Search for the cell housing the specified text and yield its (x, y) center coordinate. 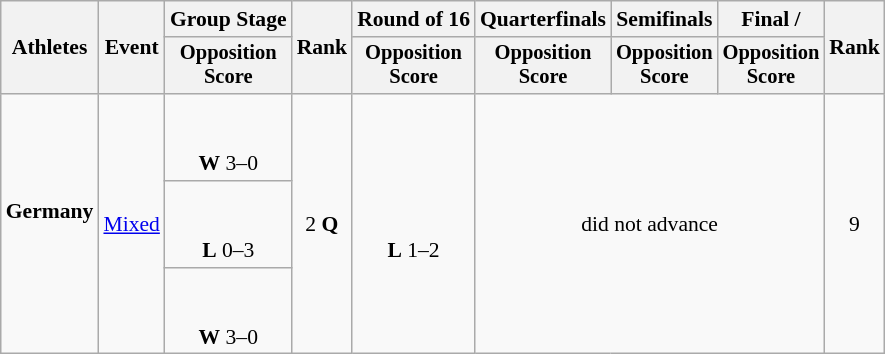
L 0–3 (228, 224)
L 1–2 (414, 224)
9 (854, 224)
Final / (772, 19)
Mixed (131, 224)
Germany (50, 224)
Athletes (50, 48)
Round of 16 (414, 19)
Event (131, 48)
W 3–0 (228, 138)
did not advance (650, 224)
2 Q (322, 224)
Group Stage (228, 19)
Quarterfinals (543, 19)
Semifinals (664, 19)
